Return the [x, y] coordinate for the center point of the cell that contains the specified text.  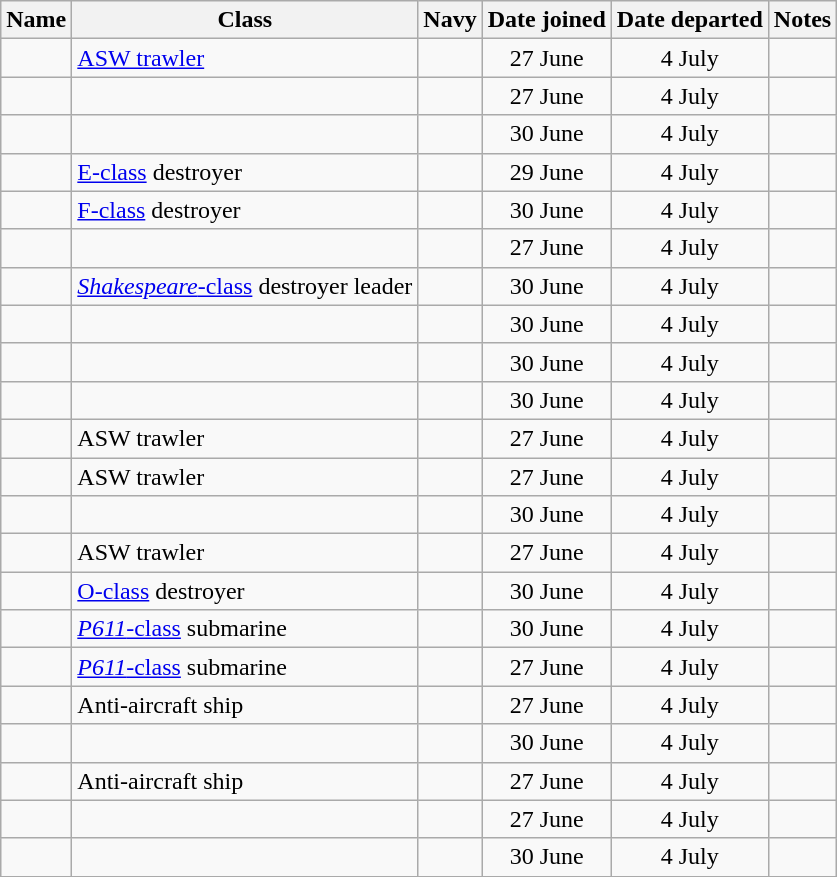
Notes [802, 20]
Name [36, 20]
Shakespeare-class destroyer leader [245, 286]
F-class destroyer [245, 210]
Navy [450, 20]
Class [245, 20]
29 June [546, 172]
Date departed [690, 20]
E-class destroyer [245, 172]
Date joined [546, 20]
O-class destroyer [245, 591]
